Locate the cell with the specified text and output its (X, Y) center coordinate. 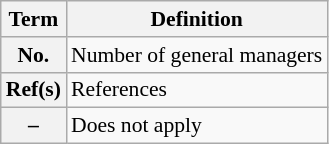
Does not apply (196, 126)
References (196, 90)
Term (34, 19)
– (34, 126)
Number of general managers (196, 55)
Ref(s) (34, 90)
Definition (196, 19)
No. (34, 55)
